Determine the [X, Y] coordinate at the center of the cell enclosing the given text.  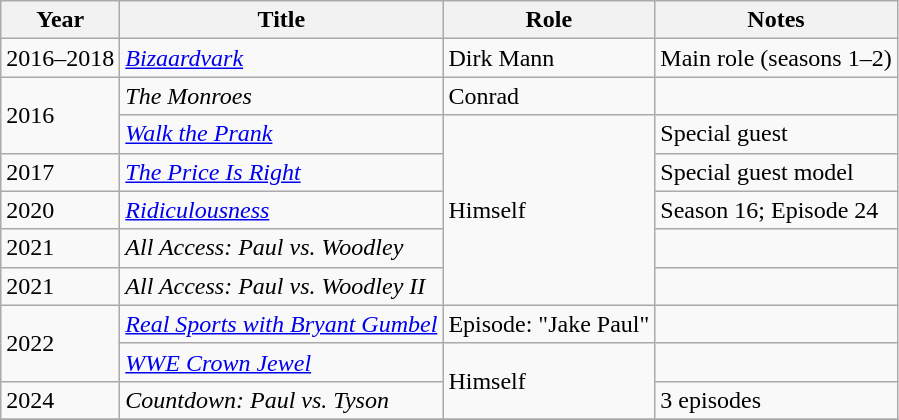
2017 [60, 172]
Dirk Mann [549, 58]
Season 16; Episode 24 [776, 210]
Ridiculousness [282, 210]
WWE Crown Jewel [282, 362]
3 episodes [776, 400]
Walk the Prank [282, 134]
2022 [60, 343]
Role [549, 20]
Episode: "Jake Paul" [549, 324]
The Price Is Right [282, 172]
Notes [776, 20]
Special guest model [776, 172]
Real Sports with Bryant Gumbel [282, 324]
2020 [60, 210]
Main role (seasons 1–2) [776, 58]
All Access: Paul vs. Woodley II [282, 286]
2024 [60, 400]
Year [60, 20]
All Access: Paul vs. Woodley [282, 248]
2016 [60, 115]
Countdown: Paul vs. Tyson [282, 400]
Special guest [776, 134]
Conrad [549, 96]
The Monroes [282, 96]
Title [282, 20]
Bizaardvark [282, 58]
2016–2018 [60, 58]
